Extract the [X, Y] coordinate from the center of the cell holding the provided text.  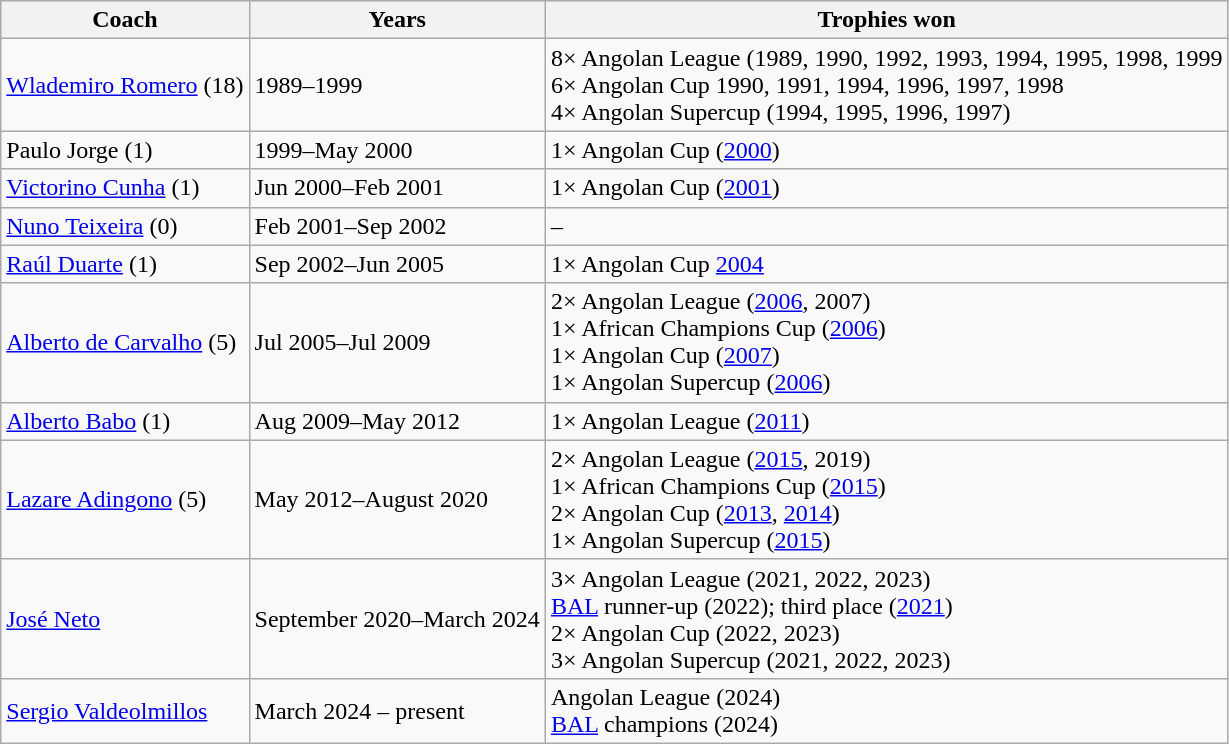
Victorino Cunha (1) [125, 188]
Alberto Babo (1) [125, 421]
Sep 2002–Jun 2005 [397, 264]
Sergio Valdeolmillos [125, 710]
Feb 2001–Sep 2002 [397, 226]
2× Angolan League (2006, 2007) 1× African Champions Cup (2006) 1× Angolan Cup (2007) 1× Angolan Supercup (2006) [886, 342]
May 2012–August 2020 [397, 500]
Alberto de Carvalho (5) [125, 342]
1× Angolan Cup (2001) [886, 188]
Nuno Teixeira (0) [125, 226]
Lazare Adingono (5) [125, 500]
1999–May 2000 [397, 150]
Years [397, 20]
Raúl Duarte (1) [125, 264]
Coach [125, 20]
José Neto [125, 618]
Wlademiro Romero (18) [125, 85]
1× Angolan League (2011) [886, 421]
3× Angolan League (2021, 2022, 2023) BAL runner-up (2022); third place (2021)2× Angolan Cup (2022, 2023)3× Angolan Supercup (2021, 2022, 2023) [886, 618]
September 2020–March 2024 [397, 618]
1× Angolan Cup (2000) [886, 150]
– [886, 226]
March 2024 – present [397, 710]
Angolan League (2024) BAL champions (2024) [886, 710]
2× Angolan League (2015, 2019) 1× African Champions Cup (2015) 2× Angolan Cup (2013, 2014) 1× Angolan Supercup (2015) [886, 500]
Jul 2005–Jul 2009 [397, 342]
Jun 2000–Feb 2001 [397, 188]
1× Angolan Cup 2004 [886, 264]
Aug 2009–May 2012 [397, 421]
Trophies won [886, 20]
Paulo Jorge (1) [125, 150]
1989–1999 [397, 85]
